Search for the cell housing the specified text and yield its (X, Y) center coordinate. 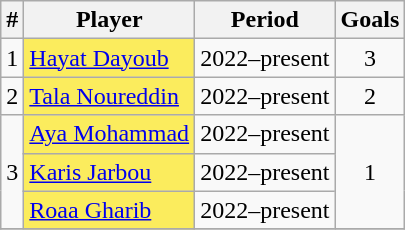
Goals (370, 20)
Tala Noureddin (110, 96)
Karis Jarbou (110, 172)
Aya Mohammad (110, 134)
Player (110, 20)
Period (265, 20)
Hayat Dayoub (110, 58)
# (12, 20)
Roaa Gharib (110, 210)
